Pinpoint the cell where the given text exists, returning its (X, Y) midpoint coordinate. 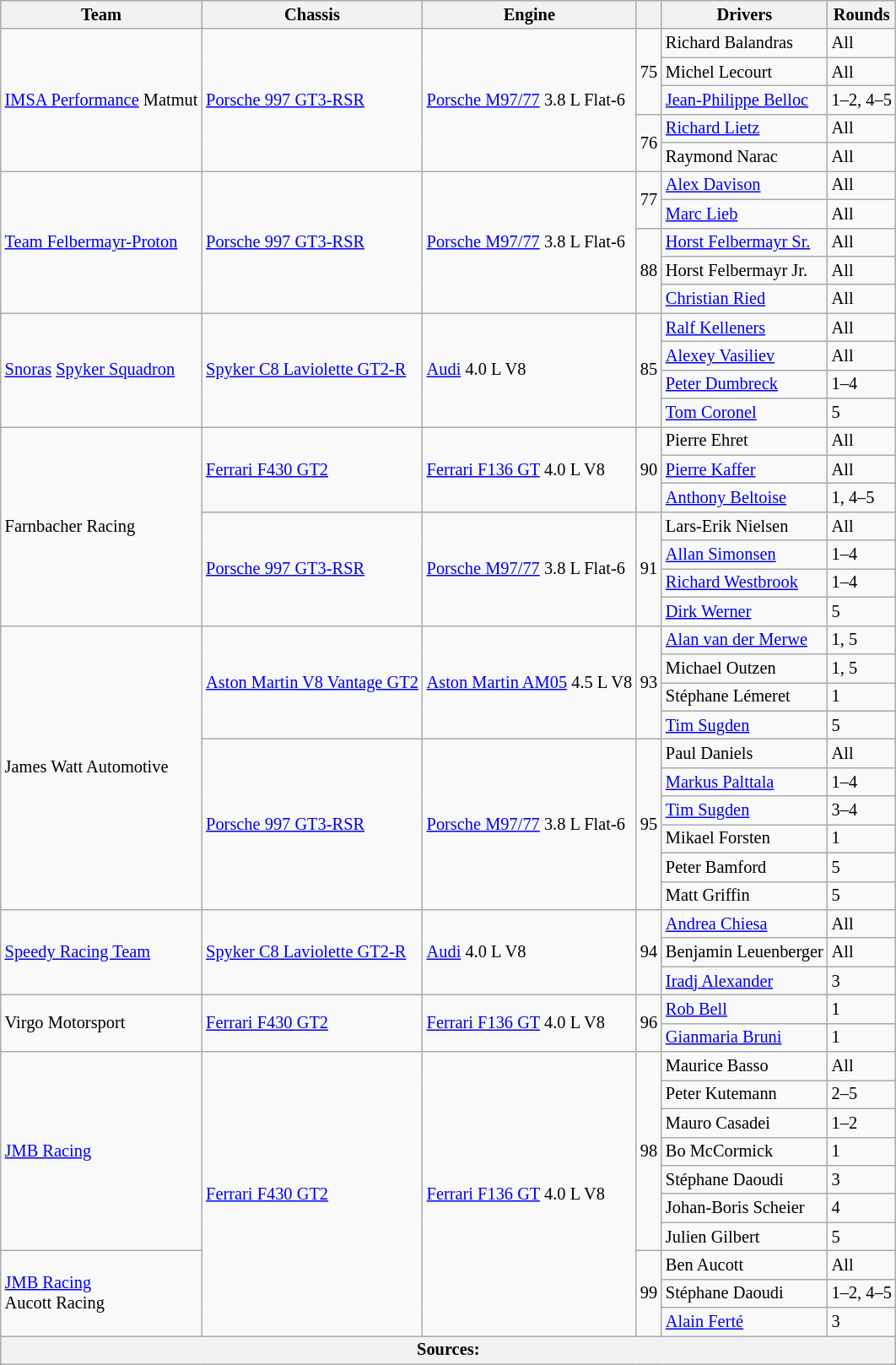
Peter Kutemann (744, 1094)
Alexey Vasiliev (744, 355)
Stéphane Lémeret (744, 696)
Pierre Ehret (744, 441)
2–5 (862, 1094)
Chassis (312, 14)
Richard Lietz (744, 128)
Rob Bell (744, 1009)
Ralf Kelleners (744, 328)
JMB Racing (101, 1151)
75 (649, 71)
Rounds (862, 14)
Johan-Boris Scheier (744, 1208)
1–2 (862, 1123)
96 (649, 1023)
85 (649, 370)
Richard Balandras (744, 43)
Tom Coronel (744, 413)
76 (649, 142)
Gianmaria Bruni (744, 1037)
Aston Martin V8 Vantage GT2 (312, 682)
Snoras Spyker Squadron (101, 370)
Raymond Narac (744, 157)
Mauro Casadei (744, 1123)
Michael Outzen (744, 668)
Lars-Erik Nielsen (744, 526)
91 (649, 569)
Ben Aucott (744, 1265)
Peter Dumbreck (744, 384)
Jean-Philippe Belloc (744, 100)
Aston Martin AM05 4.5 L V8 (530, 682)
Michel Lecourt (744, 72)
Markus Palttala (744, 782)
Alain Ferté (744, 1322)
Alex Davison (744, 185)
3–4 (862, 810)
Horst Felbermayr Sr. (744, 242)
Allan Simonsen (744, 555)
99 (649, 1293)
77 (649, 199)
Farnbacher Racing (101, 526)
James Watt Automotive (101, 768)
94 (649, 952)
Christian Ried (744, 299)
93 (649, 682)
Marc Lieb (744, 214)
90 (649, 469)
Iradj Alexander (744, 981)
98 (649, 1151)
Andrea Chiesa (744, 924)
Paul Daniels (744, 753)
Team Felbermayr-Proton (101, 241)
Horst Felbermayr Jr. (744, 270)
88 (649, 270)
Bo McCormick (744, 1151)
Pierre Kaffer (744, 469)
Sources: (449, 1350)
Richard Westbrook (744, 582)
Virgo Motorsport (101, 1023)
IMSA Performance Matmut (101, 100)
4 (862, 1208)
Engine (530, 14)
Julien Gilbert (744, 1237)
Drivers (744, 14)
Alan van der Merwe (744, 640)
JMB Racing Aucott Racing (101, 1293)
1, 4–5 (862, 497)
Dirk Werner (744, 611)
95 (649, 824)
Benjamin Leuenberger (744, 952)
Peter Bamford (744, 867)
Maurice Basso (744, 1066)
Team (101, 14)
Matt Griffin (744, 896)
Anthony Beltoise (744, 497)
Speedy Racing Team (101, 952)
Mikael Forsten (744, 838)
